Pinpoint the cell where the given text exists, returning its (x, y) midpoint coordinate. 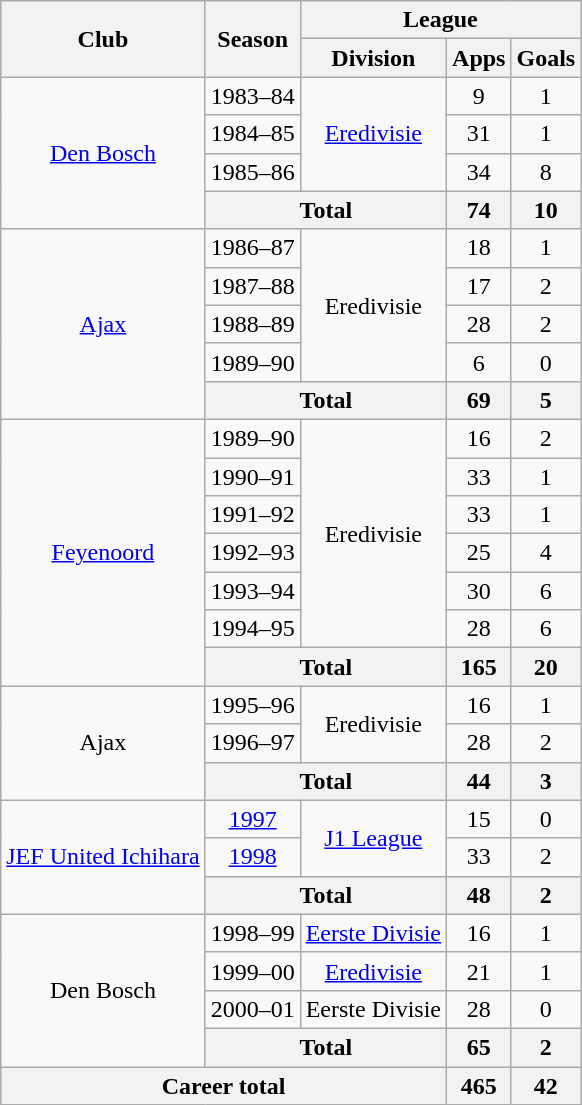
30 (479, 591)
34 (479, 172)
1986–87 (252, 248)
18 (479, 248)
42 (546, 1085)
65 (479, 1047)
48 (479, 895)
1983–84 (252, 96)
Apps (479, 58)
1996–97 (252, 743)
8 (546, 172)
4 (546, 553)
1995–96 (252, 705)
1990–91 (252, 477)
Feyenoord (103, 552)
Division (373, 58)
1991–92 (252, 515)
3 (546, 781)
44 (479, 781)
1994–95 (252, 629)
165 (479, 667)
1998–99 (252, 933)
465 (479, 1085)
1987–88 (252, 286)
2000–01 (252, 1009)
17 (479, 286)
1998 (252, 857)
1999–00 (252, 971)
Club (103, 39)
10 (546, 210)
1985–86 (252, 172)
Season (252, 39)
1997 (252, 819)
31 (479, 134)
1992–93 (252, 553)
1993–94 (252, 591)
9 (479, 96)
5 (546, 400)
J1 League (373, 838)
21 (479, 971)
74 (479, 210)
League (440, 20)
69 (479, 400)
1988–89 (252, 324)
20 (546, 667)
JEF United Ichihara (103, 857)
Career total (224, 1085)
1984–85 (252, 134)
15 (479, 819)
Goals (546, 58)
25 (479, 553)
